Detect which cell encompasses the target text, then output its (X, Y) center coordinate. 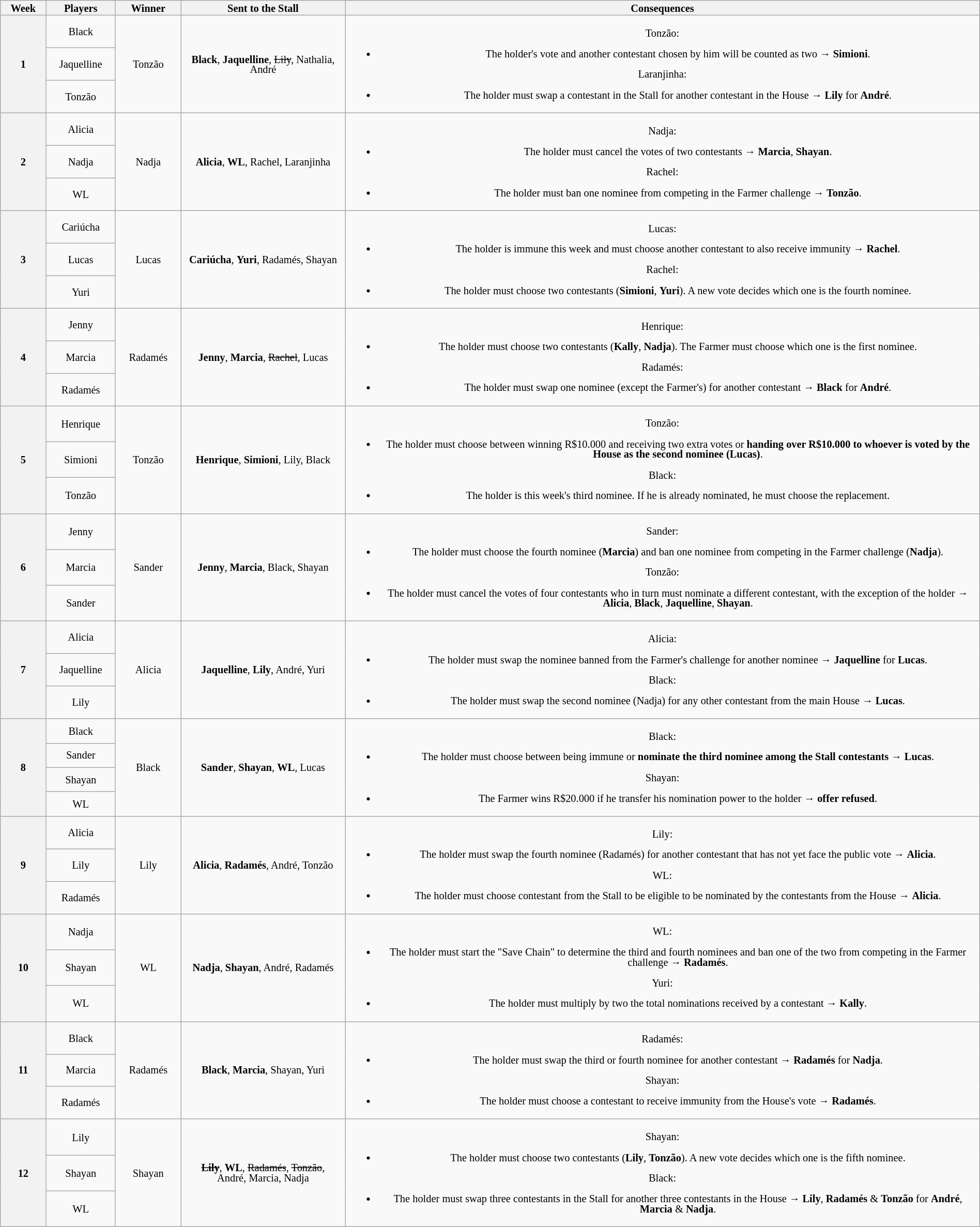
Alicia, WL, Rachel, Laranjinha (263, 161)
Black, Jaquelline, Lily, Nathalia, André (263, 64)
9 (23, 865)
Jenny, Marcia, Black, Shayan (263, 567)
Lily, WL, Radamés, Tonzão,André, Marcia, Nadja (263, 1173)
11 (23, 1070)
Sander, Shayan, WL, Lucas (263, 767)
Alicia, Radamés, André, Tonzão (263, 865)
Henrique (81, 423)
Sent to the Stall (263, 7)
Nadja, Shayan, André, Radamés (263, 967)
Jaquelline, Lily, André, Yuri (263, 670)
12 (23, 1173)
3 (23, 260)
4 (23, 357)
Jenny, Marcia, Rachel, Lucas (263, 357)
10 (23, 967)
Players (81, 7)
2 (23, 161)
Winner (148, 7)
Yuri (81, 292)
Black, Marcia, Shayan, Yuri (263, 1070)
Henrique, Simioni, Lily, Black (263, 459)
7 (23, 670)
Cariúcha (81, 226)
8 (23, 767)
Cariúcha, Yuri, Radamés, Shayan (263, 260)
6 (23, 567)
Week (23, 7)
1 (23, 64)
5 (23, 459)
Consequences (663, 7)
Simioni (81, 459)
